Search for the cell housing the specified text and yield its (X, Y) center coordinate. 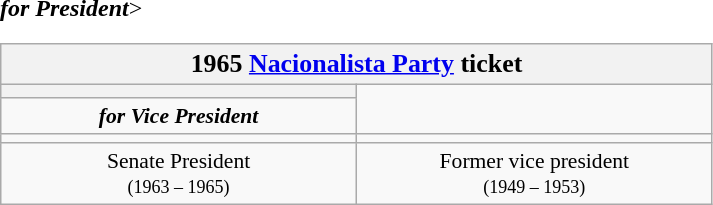
1965 Nacionalista Party ticket (356, 64)
Former vice president(1949 – 1953) (534, 174)
for Vice President (179, 116)
Senate President(1963 – 1965) (179, 174)
